Output the [x, y] coordinate of the center of the cell containing the given text.  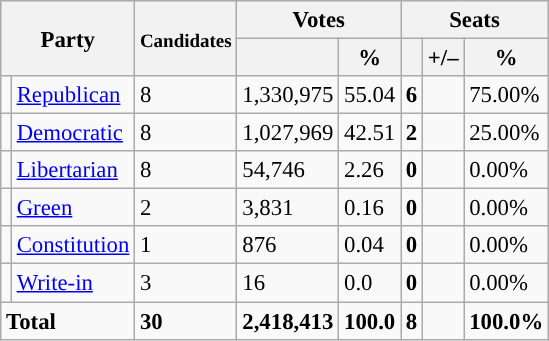
3,831 [288, 208]
Libertarian [72, 170]
3 [186, 283]
54,746 [288, 170]
+/– [444, 58]
2.26 [370, 170]
75.00% [506, 95]
1,027,969 [288, 133]
42.51 [370, 133]
30 [186, 321]
Write-in [72, 283]
Seats [475, 20]
876 [288, 245]
2,418,413 [288, 321]
Republican [72, 95]
Party [68, 38]
100.0 [370, 321]
16 [288, 283]
Democratic [72, 133]
0.16 [370, 208]
Votes [319, 20]
25.00% [506, 133]
Constitution [72, 245]
0.0 [370, 283]
Green [72, 208]
Total [68, 321]
1 [186, 245]
55.04 [370, 95]
0.04 [370, 245]
100.0% [506, 321]
6 [412, 95]
Candidates [186, 38]
1,330,975 [288, 95]
